Detect which cell encompasses the target text, then output its (x, y) center coordinate. 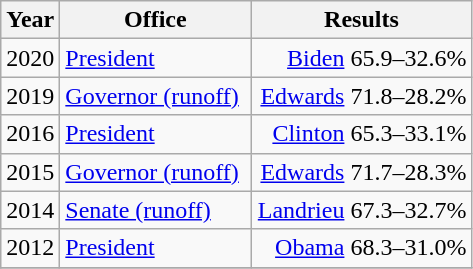
Senate (runoff) (156, 210)
Year (30, 20)
Edwards 71.8–28.2% (362, 96)
Results (362, 20)
2020 (30, 58)
2015 (30, 172)
Office (156, 20)
Landrieu 67.3–32.7% (362, 210)
2019 (30, 96)
Clinton 65.3–33.1% (362, 134)
Obama 68.3–31.0% (362, 248)
2012 (30, 248)
Biden 65.9–32.6% (362, 58)
2014 (30, 210)
Edwards 71.7–28.3% (362, 172)
2016 (30, 134)
